Extract the (X, Y) coordinate from the center of the cell holding the provided text.  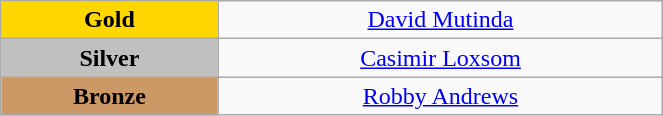
Robby Andrews (440, 96)
Casimir Loxsom (440, 58)
Gold (110, 20)
Bronze (110, 96)
Silver (110, 58)
David Mutinda (440, 20)
